Extract the [x, y] coordinate from the center of the cell holding the provided text.  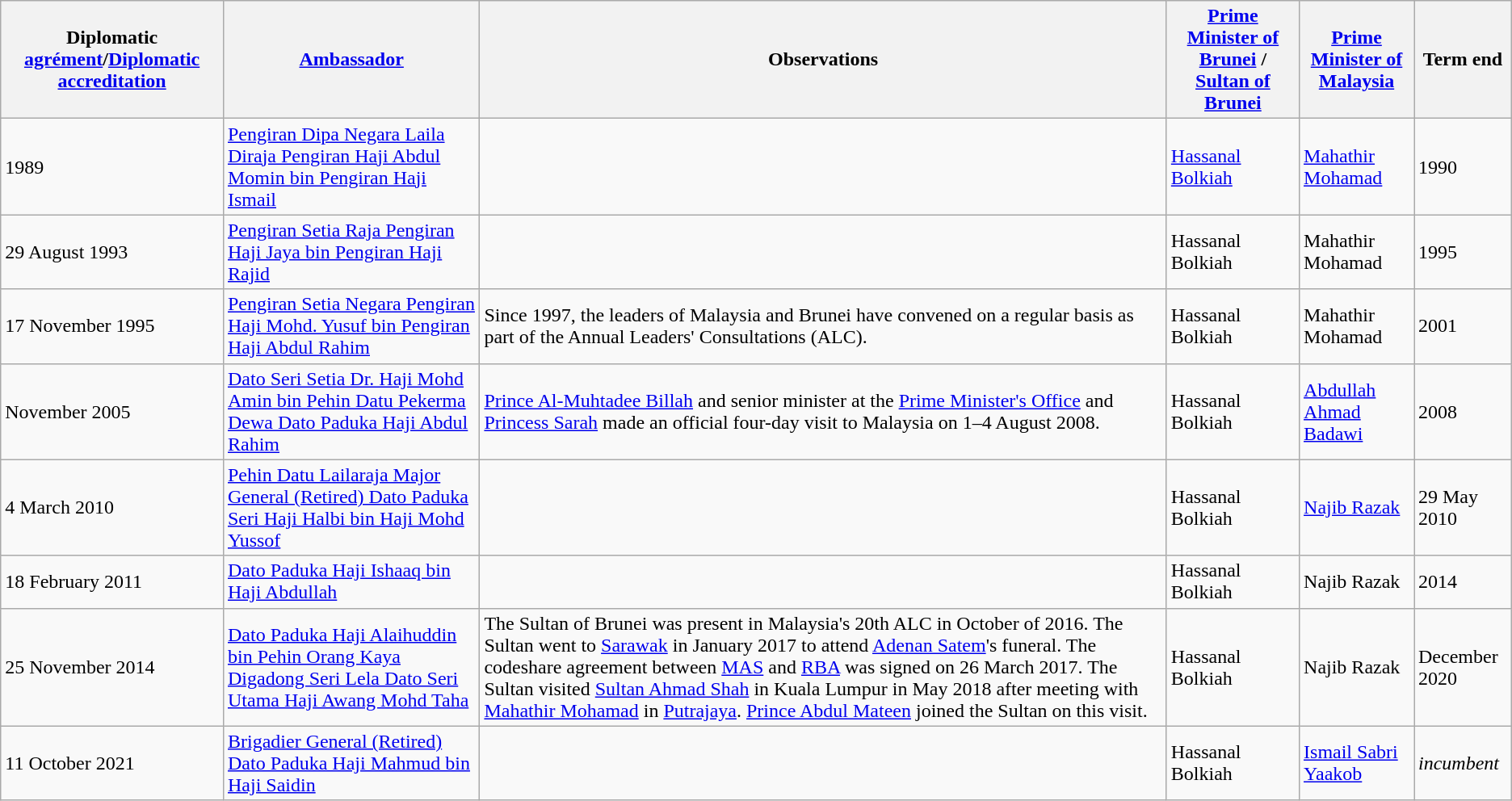
Since 1997, the leaders of Malaysia and Brunei have convened on a regular basis as part of the Annual Leaders' Consultations (ALC). [823, 326]
November 2005 [112, 412]
Abdullah Ahmad Badawi [1357, 412]
11 October 2021 [112, 763]
29 August 1993 [112, 252]
Pengiran Setia Negara Pengiran Haji Mohd. Yusuf bin Pengiran Haji Abdul Rahim [351, 326]
4 March 2010 [112, 507]
Diplomatic agrément/Diplomatic accreditation [112, 60]
25 November 2014 [112, 667]
Ambassador [351, 60]
incumbent [1462, 763]
Ismail Sabri Yaakob [1357, 763]
2008 [1462, 412]
Brigadier General (Retired) Dato Paduka Haji Mahmud bin Haji Saidin [351, 763]
18 February 2011 [112, 581]
2001 [1462, 326]
Dato Paduka Haji Ishaaq bin Haji Abdullah [351, 581]
December 2020 [1462, 667]
17 November 1995 [112, 326]
Pehin Datu Lailaraja Major General (Retired) Dato Paduka Seri Haji Halbi bin Haji Mohd Yussof [351, 507]
1990 [1462, 166]
29 May 2010 [1462, 507]
Dato Paduka Haji Alaihuddin bin Pehin Orang Kaya Digadong Seri Lela Dato Seri Utama Haji Awang Mohd Taha [351, 667]
1989 [112, 166]
Prime Minister of Brunei / Sultan of Brunei [1233, 60]
Term end [1462, 60]
Prime Minister of Malaysia [1357, 60]
Pengiran Setia Raja Pengiran Haji Jaya bin Pengiran Haji Rajid [351, 252]
Dato Seri Setia Dr. Haji Mohd Amin bin Pehin Datu Pekerma Dewa Dato Paduka Haji Abdul Rahim [351, 412]
Observations [823, 60]
1995 [1462, 252]
Pengiran Dipa Negara Laila Diraja Pengiran Haji Abdul Momin bin Pengiran Haji Ismail [351, 166]
2014 [1462, 581]
